Detect which cell encompasses the target text, then output its (X, Y) center coordinate. 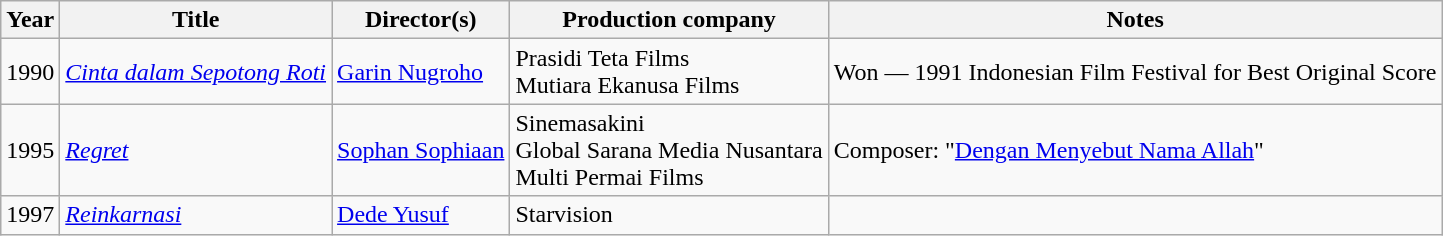
Director(s) (421, 20)
Year (30, 20)
Reinkarnasi (196, 215)
Composer: "Dengan Menyebut Nama Allah" (1135, 150)
1995 (30, 150)
Starvision (669, 215)
Prasidi Teta FilmsMutiara Ekanusa Films (669, 72)
Sophan Sophiaan (421, 150)
1997 (30, 215)
Won — 1991 Indonesian Film Festival for Best Original Score (1135, 72)
Dede Yusuf (421, 215)
Title (196, 20)
1990 (30, 72)
Garin Nugroho (421, 72)
Regret (196, 150)
Notes (1135, 20)
SinemasakiniGlobal Sarana Media NusantaraMulti Permai Films (669, 150)
Production company (669, 20)
Cinta dalam Sepotong Roti (196, 72)
